Return the [x, y] coordinate for the center point of the cell that contains the specified text.  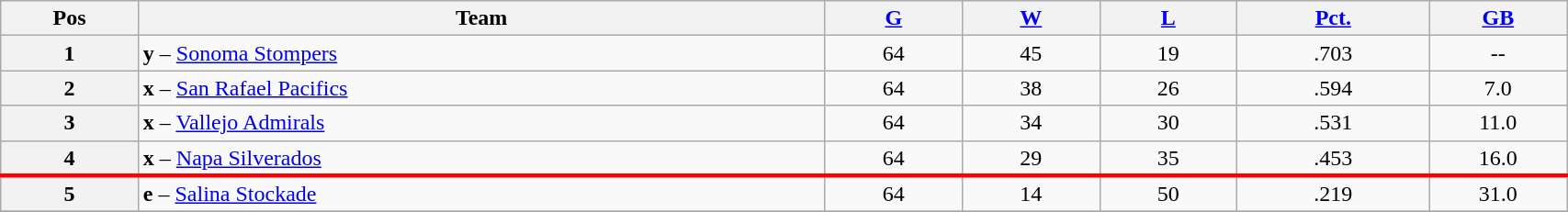
14 [1032, 194]
x – Napa Silverados [481, 158]
7.0 [1498, 88]
2 [70, 88]
.531 [1334, 123]
30 [1168, 123]
4 [70, 158]
-- [1498, 53]
.453 [1334, 158]
.219 [1334, 194]
G [894, 18]
11.0 [1498, 123]
x – San Rafael Pacifics [481, 88]
26 [1168, 88]
19 [1168, 53]
29 [1032, 158]
Pct. [1334, 18]
W [1032, 18]
.703 [1334, 53]
Team [481, 18]
50 [1168, 194]
L [1168, 18]
1 [70, 53]
16.0 [1498, 158]
45 [1032, 53]
31.0 [1498, 194]
.594 [1334, 88]
3 [70, 123]
GB [1498, 18]
34 [1032, 123]
38 [1032, 88]
y – Sonoma Stompers [481, 53]
e – Salina Stockade [481, 194]
35 [1168, 158]
5 [70, 194]
Pos [70, 18]
x – Vallejo Admirals [481, 123]
